Provide the (X, Y) coordinate of the cell's center where the given text is located.  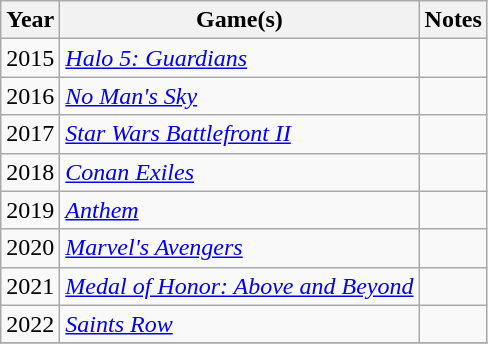
Star Wars Battlefront II (240, 134)
2017 (30, 134)
2016 (30, 96)
Anthem (240, 210)
Saints Row (240, 324)
2019 (30, 210)
Game(s) (240, 20)
2020 (30, 248)
Conan Exiles (240, 172)
2021 (30, 286)
No Man's Sky (240, 96)
2018 (30, 172)
2022 (30, 324)
Notes (453, 20)
Halo 5: Guardians (240, 58)
Medal of Honor: Above and Beyond (240, 286)
2015 (30, 58)
Year (30, 20)
Marvel's Avengers (240, 248)
